Determine the (x, y) coordinate at the center of the cell enclosing the given text.  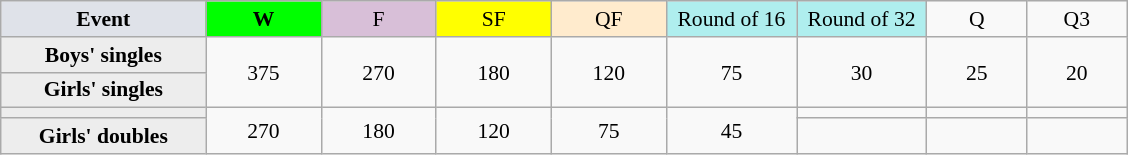
Round of 16 (731, 19)
Q (977, 19)
F (378, 19)
375 (264, 72)
W (264, 19)
QF (608, 19)
25 (977, 72)
Girls' singles (104, 90)
45 (731, 131)
30 (861, 72)
Boys' singles (104, 55)
Round of 32 (861, 19)
SF (494, 19)
Event (104, 19)
Q3 (1077, 19)
Girls' doubles (104, 136)
20 (1077, 72)
